Locate the cell with the specified text and output its (X, Y) center coordinate. 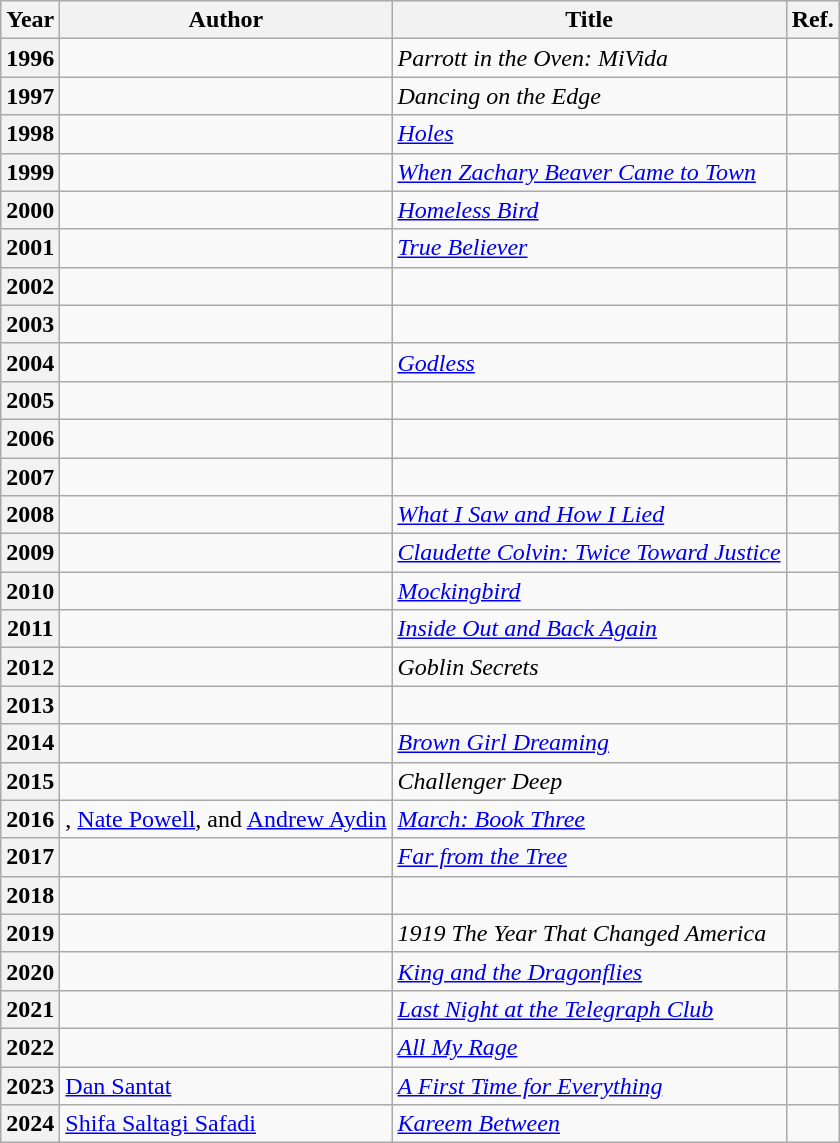
All My Rage (589, 1047)
True Believer (589, 248)
2006 (30, 438)
Author (226, 20)
2010 (30, 591)
2020 (30, 971)
2007 (30, 477)
March: Book Three (589, 819)
2002 (30, 286)
2019 (30, 933)
Dancing on the Edge (589, 96)
1999 (30, 172)
1919 The Year That Changed America (589, 933)
Kareem Between (589, 1124)
2008 (30, 515)
Parrott in the Oven: MiVida (589, 58)
Far from the Tree (589, 857)
Claudette Colvin: Twice Toward Justice (589, 553)
When Zachary Beaver Came to Town (589, 172)
, Nate Powell, and Andrew Aydin (226, 819)
Last Night at the Telegraph Club (589, 1009)
2023 (30, 1085)
Dan Santat (226, 1085)
2021 (30, 1009)
2022 (30, 1047)
1996 (30, 58)
Goblin Secrets (589, 667)
2000 (30, 210)
Godless (589, 362)
2011 (30, 629)
2005 (30, 400)
Mockingbird (589, 591)
2013 (30, 705)
Challenger Deep (589, 781)
What I Saw and How I Lied (589, 515)
A First Time for Everything (589, 1085)
Title (589, 20)
Holes (589, 134)
2014 (30, 743)
2015 (30, 781)
2003 (30, 324)
Homeless Bird (589, 210)
Inside Out and Back Again (589, 629)
2004 (30, 362)
1998 (30, 134)
2012 (30, 667)
King and the Dragonflies (589, 971)
2018 (30, 895)
2016 (30, 819)
Shifa Saltagi Safadi (226, 1124)
2001 (30, 248)
2017 (30, 857)
Ref. (812, 20)
Brown Girl Dreaming (589, 743)
2009 (30, 553)
1997 (30, 96)
Year (30, 20)
2024 (30, 1124)
